Extract the (X, Y) coordinate from the center of the cell holding the provided text.  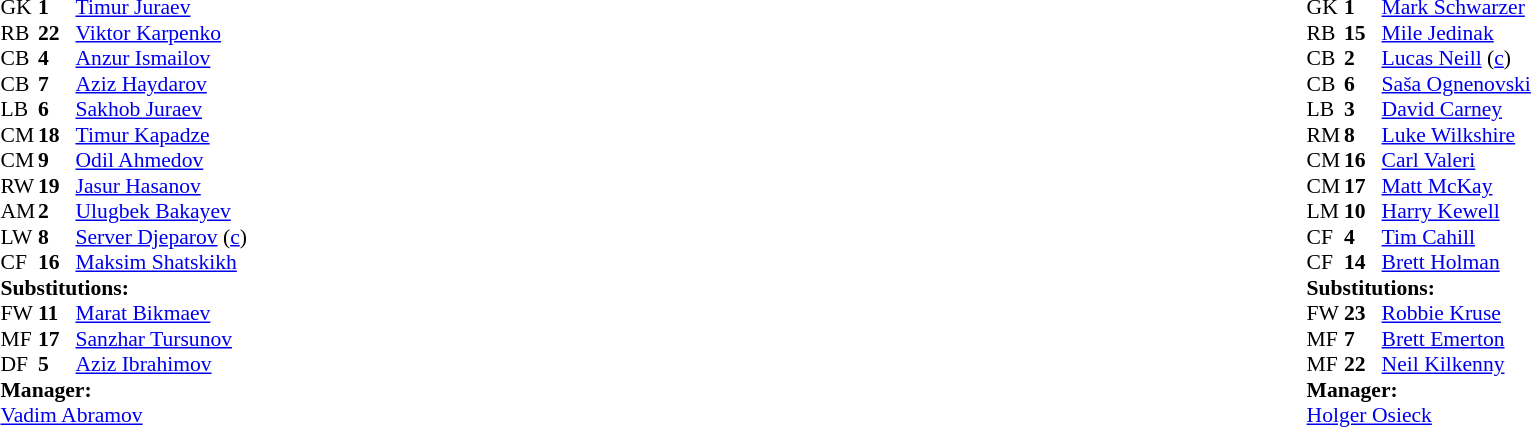
9 (57, 161)
Odil Ahmedov (162, 161)
Tim Cahill (1456, 237)
Lucas Neill (c) (1456, 59)
11 (57, 313)
Luke Wilkshire (1456, 135)
14 (1363, 263)
Maksim Shatskikh (162, 263)
Harry Kewell (1456, 211)
RM (1326, 135)
Robbie Kruse (1456, 313)
Anzur Ismailov (162, 59)
23 (1363, 313)
Brett Holman (1456, 263)
Viktor Karpenko (162, 33)
LW (19, 237)
Neil Kilkenny (1456, 365)
David Carney (1456, 109)
10 (1363, 211)
RW (19, 186)
Timur Kapadze (162, 135)
Aziz Ibrahimov (162, 365)
Marat Bikmaev (162, 313)
Sakhob Juraev (162, 109)
15 (1363, 33)
18 (57, 135)
AM (19, 211)
Matt McKay (1456, 186)
Saša Ognenovski (1456, 84)
Carl Valeri (1456, 161)
3 (1363, 109)
Sanzhar Tursunov (162, 339)
19 (57, 186)
Mile Jedinak (1456, 33)
Jasur Hasanov (162, 186)
Ulugbek Bakayev (162, 211)
5 (57, 365)
DF (19, 365)
LM (1326, 211)
Server Djeparov (c) (162, 237)
Aziz Haydarov (162, 84)
Brett Emerton (1456, 339)
